Extract the (X, Y) coordinate from the center of the cell holding the provided text.  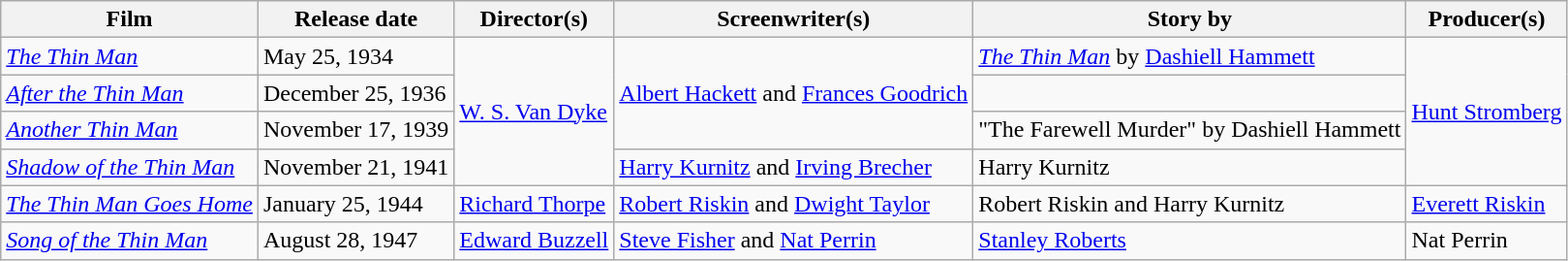
Albert Hackett and Frances Goodrich (794, 93)
Director(s) (535, 19)
Producer(s) (1487, 19)
After the Thin Man (130, 93)
Richard Thorpe (535, 204)
November 17, 1939 (355, 130)
January 25, 1944 (355, 204)
Film (130, 19)
W. S. Van Dyke (535, 112)
Song of the Thin Man (130, 241)
Another Thin Man (130, 130)
"The Farewell Murder" by Dashiell Hammett (1189, 130)
The Thin Man Goes Home (130, 204)
Robert Riskin and Dwight Taylor (794, 204)
Shadow of the Thin Man (130, 167)
The Thin Man by Dashiell Hammett (1189, 56)
Edward Buzzell (535, 241)
August 28, 1947 (355, 241)
Nat Perrin (1487, 241)
Harry Kurnitz and Irving Brecher (794, 167)
Harry Kurnitz (1189, 167)
Story by (1189, 19)
Screenwriter(s) (794, 19)
November 21, 1941 (355, 167)
May 25, 1934 (355, 56)
December 25, 1936 (355, 93)
Hunt Stromberg (1487, 112)
Robert Riskin and Harry Kurnitz (1189, 204)
Steve Fisher and Nat Perrin (794, 241)
The Thin Man (130, 56)
Release date (355, 19)
Stanley Roberts (1189, 241)
Everett Riskin (1487, 204)
